Scan for the cell matching the given text and deliver its (x, y) coordinate at center. 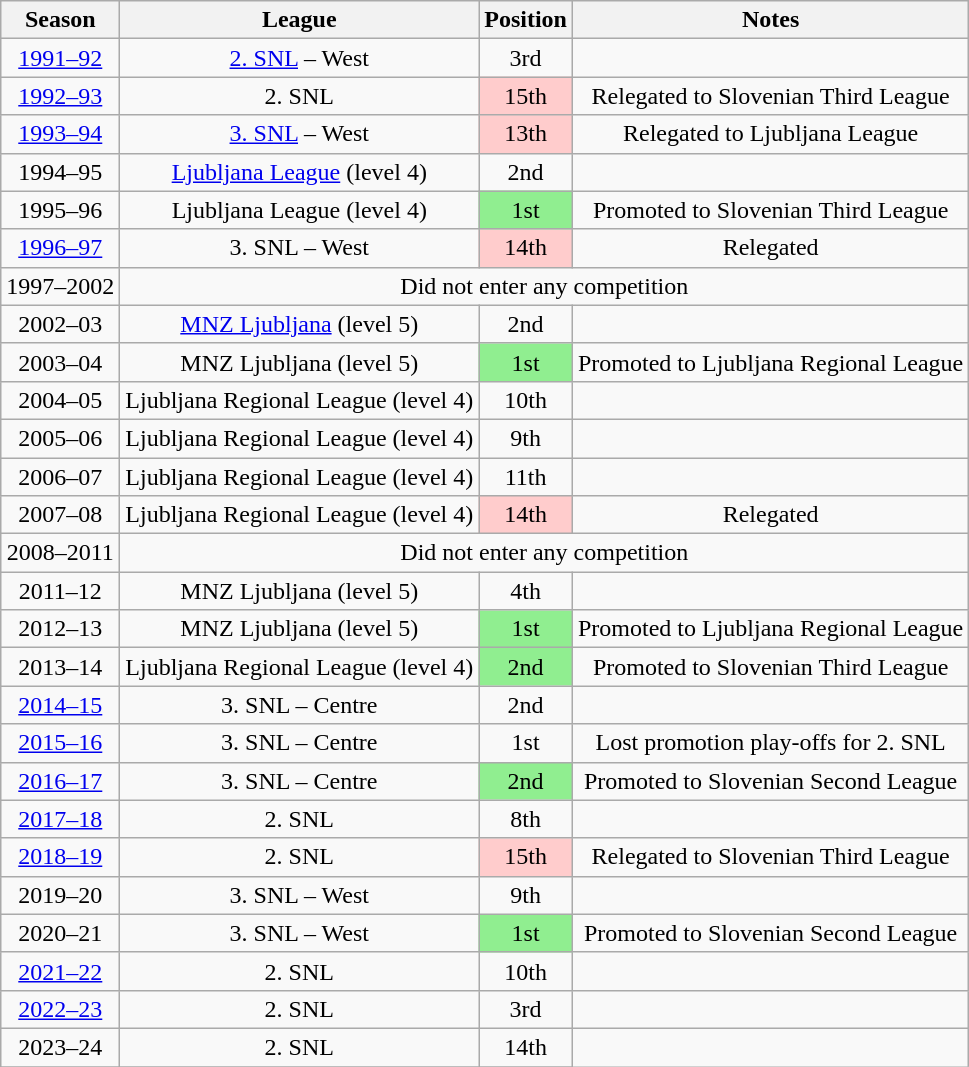
2018–19 (60, 857)
2006–07 (60, 477)
1992–93 (60, 96)
1995–96 (60, 210)
League (300, 20)
13th (526, 134)
2003–04 (60, 362)
1996–97 (60, 248)
2002–03 (60, 324)
2017–18 (60, 819)
Season (60, 20)
2015–16 (60, 743)
Relegated to Ljubljana League (770, 134)
2011–12 (60, 591)
2012–13 (60, 629)
Notes (770, 20)
2020–21 (60, 933)
2005–06 (60, 438)
2014–15 (60, 705)
11th (526, 477)
2013–14 (60, 667)
Lost promotion play-offs for 2. SNL (770, 743)
2016–17 (60, 781)
1993–94 (60, 134)
2. SNL – West (300, 58)
2008–2011 (60, 553)
1991–92 (60, 58)
1994–95 (60, 172)
4th (526, 591)
2022–23 (60, 1009)
8th (526, 819)
2023–24 (60, 1047)
2004–05 (60, 400)
2019–20 (60, 895)
1997–2002 (60, 286)
2021–22 (60, 971)
2007–08 (60, 515)
Position (526, 20)
